Output the (x, y) coordinate of the center of the cell containing the given text.  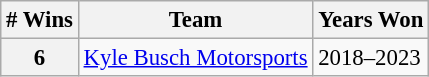
# Wins (40, 20)
Team (196, 20)
2018–2023 (371, 58)
Kyle Busch Motorsports (196, 58)
Years Won (371, 20)
6 (40, 58)
